Return [x, y] of the center of cell containing provided text 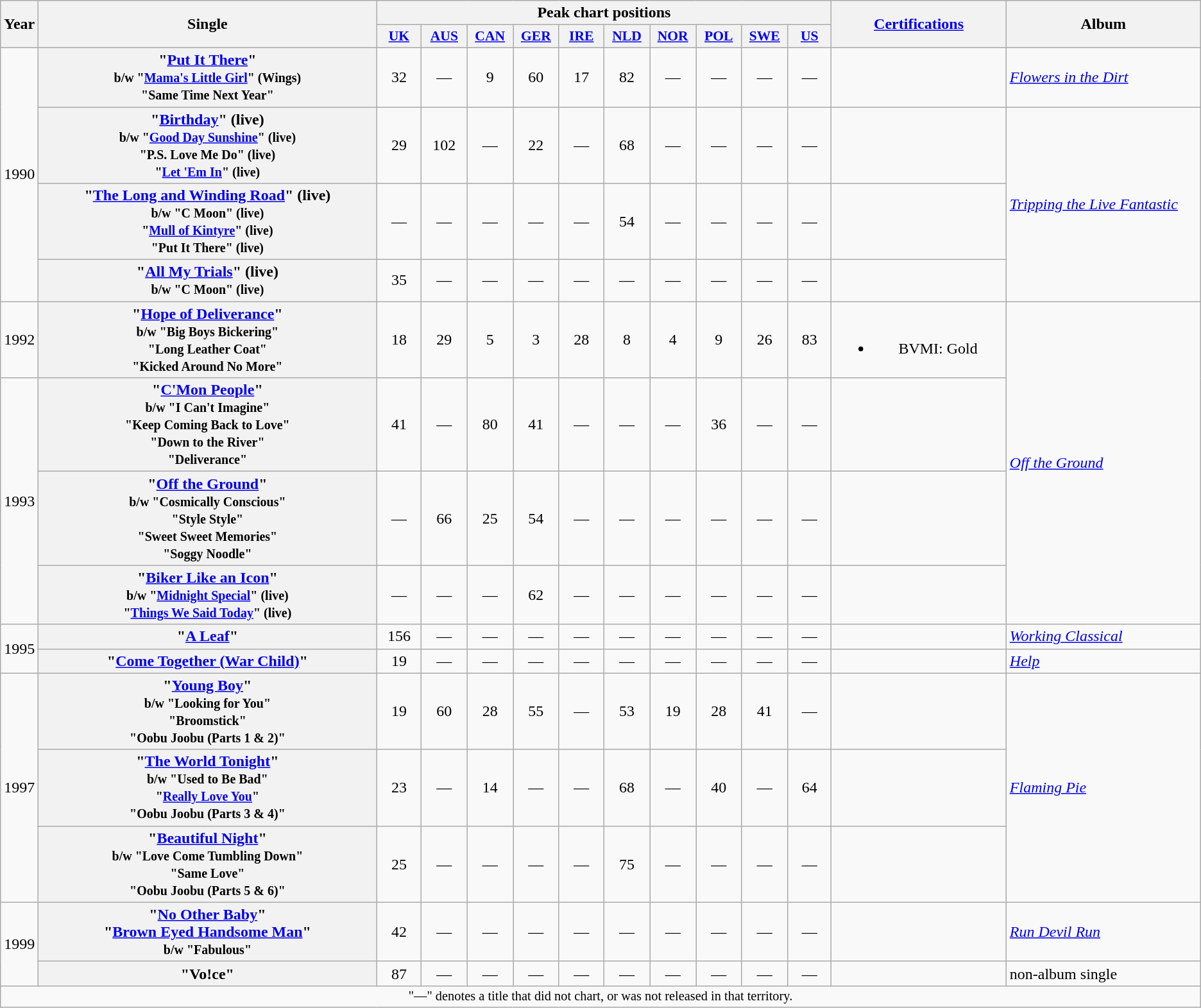
18 [399, 340]
"Vo!ce" [208, 973]
14 [490, 788]
1999 [19, 944]
"Hope of Deliverance"b/w "Big Boys Bickering""Long Leather Coat""Kicked Around No More" [208, 340]
"The Long and Winding Road" (live)b/w "C Moon" (live)"Mull of Kintyre" (live)"Put It There" (live) [208, 222]
UK [399, 37]
Tripping the Live Fantastic [1103, 204]
36 [719, 425]
Run Devil Run [1103, 932]
CAN [490, 37]
Single [208, 24]
"All My Trials" (live)b/w "C Moon" (live) [208, 281]
17 [581, 77]
1995 [19, 649]
NOR [673, 37]
non-album single [1103, 973]
5 [490, 340]
42 [399, 932]
Off the Ground [1103, 463]
4 [673, 340]
NLD [626, 37]
53 [626, 711]
1992 [19, 340]
"Young Boy"b/w "Looking for You""Broomstick""Oobu Joobu (Parts 1 & 2)" [208, 711]
SWE [765, 37]
Working Classical [1103, 636]
87 [399, 973]
"C'Mon People"b/w "I Can't Imagine""Keep Coming Back to Love""Down to the River""Deliverance" [208, 425]
66 [444, 518]
"Birthday" (live)b/w "Good Day Sunshine" (live)"P.S. Love Me Do" (live)"Let 'Em In" (live) [208, 145]
Help [1103, 661]
GER [536, 37]
POL [719, 37]
"Off the Ground"b/w "Cosmically Conscious""Style Style""Sweet Sweet Memories""Soggy Noodle" [208, 518]
Certifications [919, 24]
1990 [19, 175]
3 [536, 340]
Year [19, 24]
Album [1103, 24]
AUS [444, 37]
"A Leaf" [208, 636]
"Put It There"b/w "Mama's Little Girl" (Wings)"Same Time Next Year" [208, 77]
"Biker Like an Icon"b/w "Midnight Special" (live)"Things We Said Today" (live) [208, 595]
"Come Together (War Child)" [208, 661]
32 [399, 77]
1993 [19, 501]
156 [399, 636]
102 [444, 145]
Peak chart positions [604, 13]
Flowers in the Dirt [1103, 77]
23 [399, 788]
BVMI: Gold [919, 340]
83 [810, 340]
62 [536, 595]
Flaming Pie [1103, 788]
8 [626, 340]
75 [626, 864]
IRE [581, 37]
"Beautiful Night"b/w "Love Come Tumbling Down""Same Love""Oobu Joobu (Parts 5 & 6)" [208, 864]
1997 [19, 788]
"—" denotes a title that did not chart, or was not released in that territory. [600, 996]
26 [765, 340]
55 [536, 711]
82 [626, 77]
22 [536, 145]
"No Other Baby""Brown Eyed Handsome Man"b/w "Fabulous" [208, 932]
35 [399, 281]
80 [490, 425]
US [810, 37]
64 [810, 788]
40 [719, 788]
"The World Tonight"b/w "Used to Be Bad""Really Love You""Oobu Joobu (Parts 3 & 4)" [208, 788]
